From the cell containing the given text, extract its center point as [x, y] coordinate. 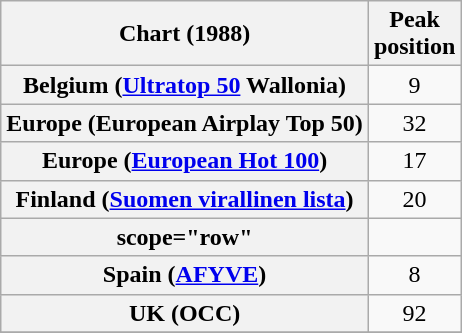
Spain (AFYVE) [185, 275]
UK (OCC) [185, 313]
32 [414, 123]
Belgium (Ultratop 50 Wallonia) [185, 85]
92 [414, 313]
17 [414, 161]
Peakposition [414, 34]
scope="row" [185, 237]
20 [414, 199]
Chart (1988) [185, 34]
Europe (European Hot 100) [185, 161]
9 [414, 85]
Europe (European Airplay Top 50) [185, 123]
8 [414, 275]
Finland (Suomen virallinen lista) [185, 199]
